From the cell containing the given text, extract its center point as (X, Y) coordinate. 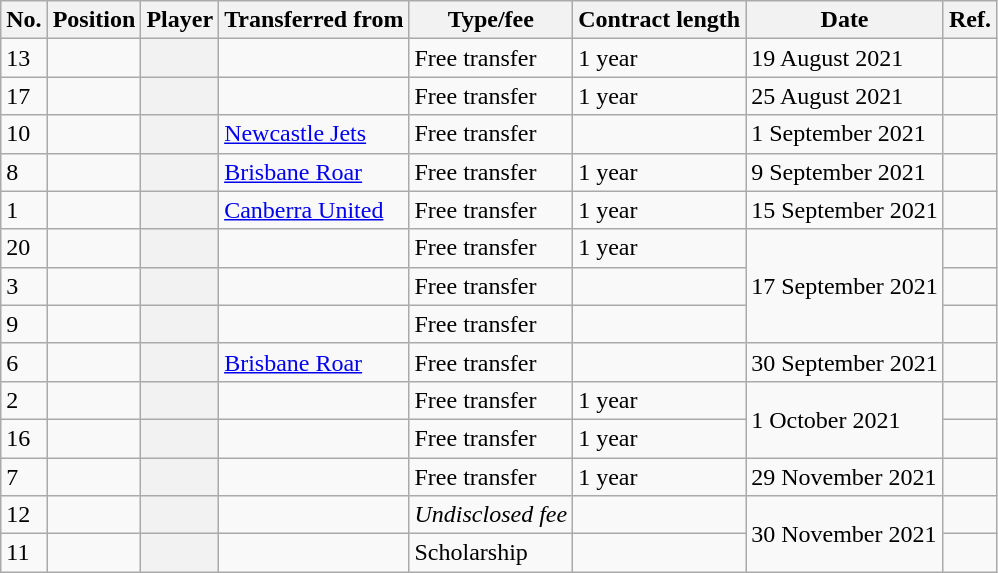
8 (24, 172)
Type/fee (491, 20)
15 September 2021 (845, 210)
Scholarship (491, 553)
11 (24, 553)
16 (24, 438)
29 November 2021 (845, 477)
9 September 2021 (845, 172)
Position (94, 20)
Date (845, 20)
30 November 2021 (845, 534)
Transferred from (314, 20)
9 (24, 324)
13 (24, 58)
2 (24, 400)
25 August 2021 (845, 96)
1 (24, 210)
12 (24, 515)
10 (24, 134)
Newcastle Jets (314, 134)
Player (180, 20)
17 (24, 96)
3 (24, 286)
1 October 2021 (845, 419)
Undisclosed fee (491, 515)
Contract length (660, 20)
7 (24, 477)
Ref. (970, 20)
1 September 2021 (845, 134)
17 September 2021 (845, 286)
19 August 2021 (845, 58)
20 (24, 248)
No. (24, 20)
6 (24, 362)
30 September 2021 (845, 362)
Canberra United (314, 210)
